Provide the (X, Y) coordinate of the cell's center where the given text is located.  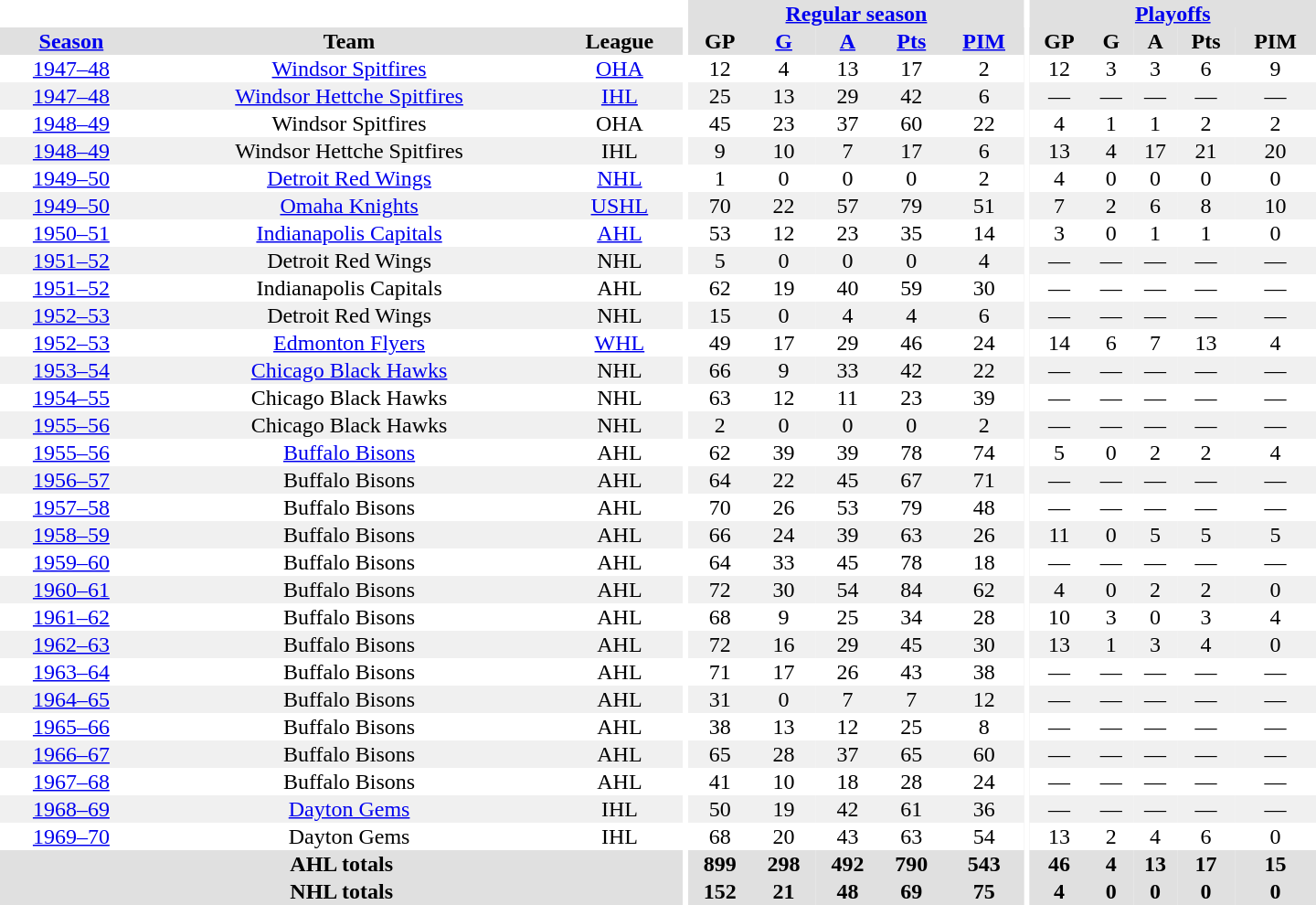
50 (720, 809)
492 (847, 864)
Omaha Knights (349, 206)
NHL totals (342, 891)
AHL totals (342, 864)
35 (911, 233)
1969–70 (71, 836)
75 (983, 891)
Playoffs (1173, 14)
36 (983, 809)
40 (847, 288)
1967–68 (71, 782)
298 (784, 864)
41 (720, 782)
1950–51 (71, 233)
152 (720, 891)
Team (349, 41)
57 (847, 206)
Season (71, 41)
49 (720, 343)
31 (720, 699)
WHL (620, 343)
74 (983, 452)
1965–66 (71, 727)
1961–62 (71, 617)
1962–63 (71, 644)
1957–58 (71, 507)
69 (911, 891)
34 (911, 617)
1954–55 (71, 398)
1953–54 (71, 370)
1966–67 (71, 754)
543 (983, 864)
Edmonton Flyers (349, 343)
790 (911, 864)
1959–60 (71, 562)
1958–59 (71, 535)
1963–64 (71, 672)
67 (911, 480)
84 (911, 590)
61 (911, 809)
899 (720, 864)
1956–57 (71, 480)
Regular season (856, 14)
1964–65 (71, 699)
USHL (620, 206)
16 (784, 644)
League (620, 41)
1960–61 (71, 590)
1968–69 (71, 809)
59 (911, 288)
51 (983, 206)
